Output the (X, Y) coordinate of the center of the cell containing the given text.  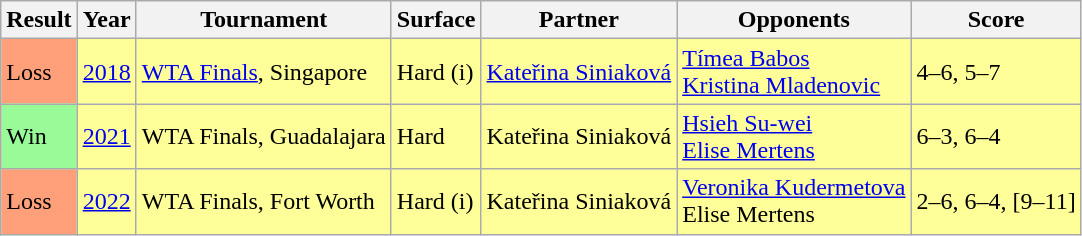
Surface (436, 20)
2022 (106, 202)
WTA Finals, Singapore (264, 72)
Hsieh Su-wei Elise Mertens (794, 136)
Tournament (264, 20)
Opponents (794, 20)
2–6, 6–4, [9–11] (996, 202)
Win (39, 136)
Tímea Babos Kristina Mladenovic (794, 72)
Year (106, 20)
2018 (106, 72)
Hard (436, 136)
Score (996, 20)
2021 (106, 136)
Partner (579, 20)
WTA Finals, Fort Worth (264, 202)
Veronika Kudermetova Elise Mertens (794, 202)
Result (39, 20)
6–3, 6–4 (996, 136)
4–6, 5–7 (996, 72)
WTA Finals, Guadalajara (264, 136)
